Find where the given text appears and provide that cell's center as [x, y] coordinate. 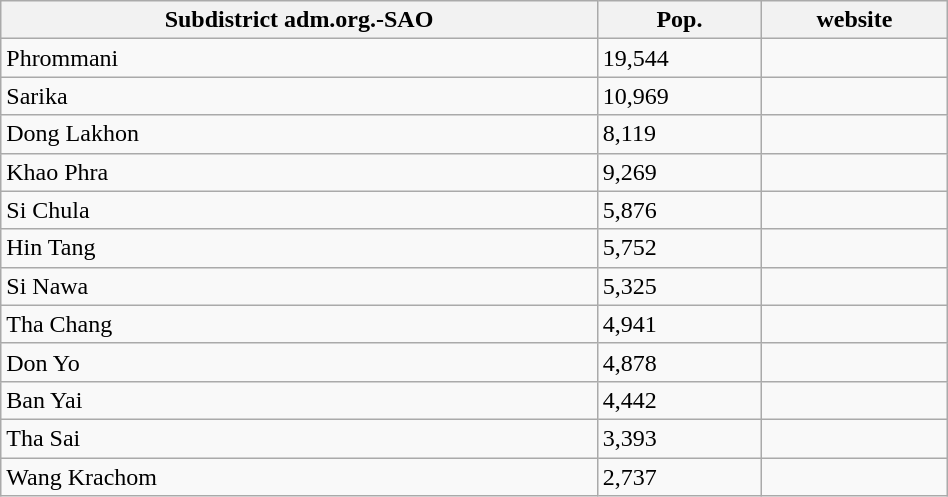
5,876 [679, 210]
5,325 [679, 286]
Tha Chang [300, 324]
Dong Lakhon [300, 134]
Si Nawa [300, 286]
Pop. [679, 20]
Ban Yai [300, 400]
website [855, 20]
8,119 [679, 134]
Wang Krachom [300, 477]
2,737 [679, 477]
Sarika [300, 96]
4,878 [679, 362]
Khao Phra [300, 172]
4,442 [679, 400]
Phrommani [300, 58]
Don Yo [300, 362]
19,544 [679, 58]
Tha Sai [300, 438]
5,752 [679, 248]
3,393 [679, 438]
9,269 [679, 172]
10,969 [679, 96]
4,941 [679, 324]
Si Chula [300, 210]
Hin Tang [300, 248]
Subdistrict adm.org.-SAO [300, 20]
